Scan for the cell matching the given text and deliver its [x, y] coordinate at center. 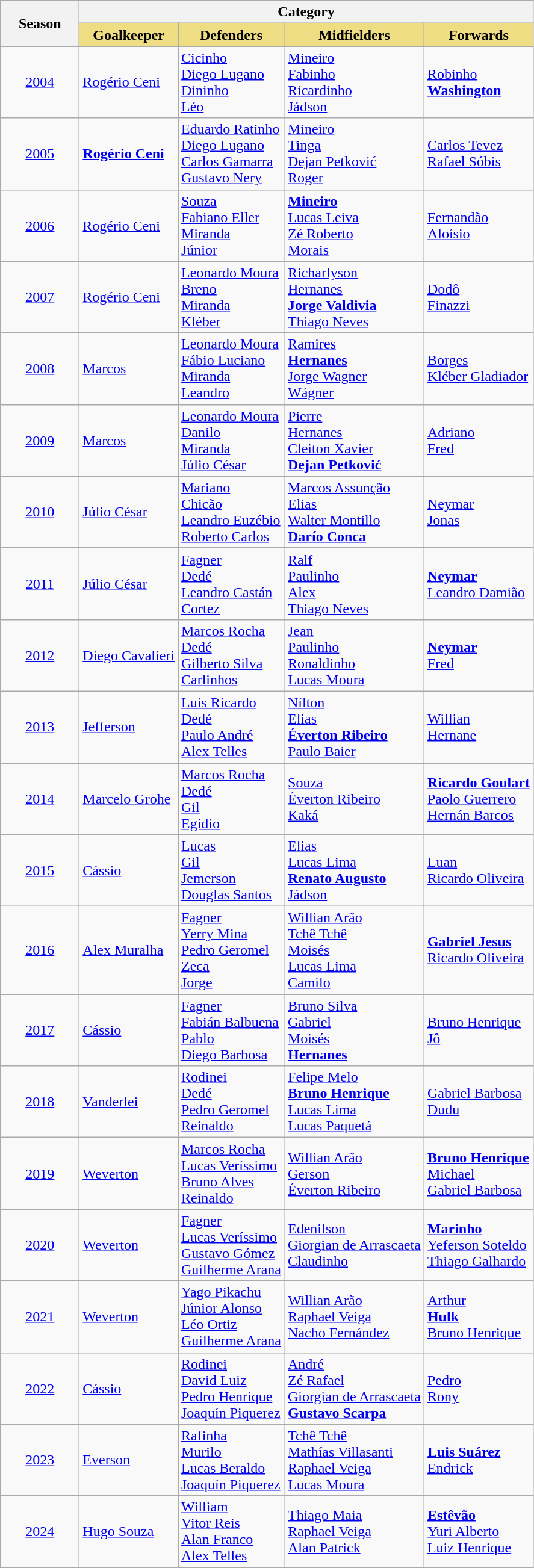
Leonardo Moura Fábio Luciano Miranda Leandro [231, 368]
William Vitor Reis Alan Franco Alex Telles [231, 1531]
2008 [40, 368]
2020 [40, 1245]
Forwards [478, 35]
Adriano Fred [478, 441]
Yago Pikachu Júnior Alonso Léo Ortiz Guilherme Arana [231, 1317]
Vanderlei [129, 1102]
Mineiro Lucas Leiva Zé Roberto Morais [354, 225]
Gabriel Jesus Ricardo Oliveira [478, 950]
Marcos Rocha Dedé Gilberto Silva Carlinhos [231, 655]
Season [40, 23]
Willian Arão Gerson Éverton Ribeiro [354, 1174]
Thiago Maia Raphael Veiga Alan Patrick [354, 1531]
Neymar Jonas [478, 512]
Luis Suárez Endrick [478, 1460]
Neymar Fred [478, 655]
Felipe Melo Bruno Henrique Lucas Lima Lucas Paquetá [354, 1102]
Cicinho Diego Lugano Dininho Léo [231, 82]
Bruno Henrique Jô [478, 1030]
Elias Lucas Lima Renato Augusto Jádson [354, 870]
2015 [40, 870]
Souza Fabiano Eller Miranda Júnior [231, 225]
Hugo Souza [129, 1531]
Richarlyson Hernanes Jorge Valdivia Thiago Neves [354, 297]
2023 [40, 1460]
2004 [40, 82]
2013 [40, 727]
Defenders [231, 35]
Fagner Lucas Veríssimo Gustavo Gómez Guilherme Arana [231, 1245]
Fagner Dedé Leandro Castán Cortez [231, 584]
Eduardo Ratinho Diego Lugano Carlos Gamarra Gustavo Nery [231, 154]
Willian Arão Tchê Tchê Moisés Lucas Lima Camilo [354, 950]
Gabriel Barbosa Dudu [478, 1102]
2012 [40, 655]
Pedro Rony [478, 1388]
Fagner Yerry Mina Pedro Geromel Zeca Jorge [231, 950]
2014 [40, 799]
Mineiro Tinga Dejan Petković Roger [354, 154]
2019 [40, 1174]
Category [306, 12]
Bruno Henrique Michael Gabriel Barbosa [478, 1174]
Marcos Rocha Lucas Veríssimo Bruno Alves Reinaldo [231, 1174]
2018 [40, 1102]
2024 [40, 1531]
Willian Arão Raphael Veiga Nacho Fernández [354, 1317]
Jefferson [129, 727]
Luis Ricardo Dedé Paulo André Alex Telles [231, 727]
Ricardo Goulart Paolo Guerrero Hernán Barcos [478, 799]
Midfielders [354, 35]
2010 [40, 512]
2007 [40, 297]
Leonardo Moura Breno Miranda Kléber [231, 297]
Ralf Paulinho Alex Thiago Neves [354, 584]
Marinho Yeferson Soteldo Thiago Galhardo [478, 1245]
Ramires Hernanes Jorge Wagner Wágner [354, 368]
Marcos Rocha Dedé Gil Egídio [231, 799]
2017 [40, 1030]
Rodinei Dedé Pedro Geromel Reinaldo [231, 1102]
Estêvão Yuri Alberto Luiz Henrique [478, 1531]
Arthur Hulk Bruno Henrique [478, 1317]
Nílton Elias Éverton Ribeiro Paulo Baier [354, 727]
Souza Éverton Ribeiro Kaká [354, 799]
Edenilson Giorgian de Arrascaeta Claudinho [354, 1245]
Mineiro Fabinho Ricardinho Jádson [354, 82]
Robinho Washington [478, 82]
Diego Cavalieri [129, 655]
André Zé Rafael Giorgian de Arrascaeta Gustavo Scarpa [354, 1388]
2016 [40, 950]
2009 [40, 441]
Carlos Tevez Rafael Sóbis [478, 154]
Goalkeeper [129, 35]
Bruno Silva Gabriel Moisés Hernanes [354, 1030]
Willian Hernane [478, 727]
Dodô Finazzi [478, 297]
2011 [40, 584]
Everson [129, 1460]
2005 [40, 154]
Fernandão Aloísio [478, 225]
Rodinei David Luiz Pedro Henrique Joaquín Piquerez [231, 1388]
Mariano Chicão Leandro Euzébio Roberto Carlos [231, 512]
Tchê Tchê Mathías Villasanti Raphael Veiga Lucas Moura [354, 1460]
Leonardo Moura Danilo Miranda Júlio César [231, 441]
Borges Kléber Gladiador [478, 368]
Luan Ricardo Oliveira [478, 870]
2006 [40, 225]
Pierre Hernanes Cleiton Xavier Dejan Petković [354, 441]
Marcos Assunção Elias Walter Montillo Darío Conca [354, 512]
Alex Muralha [129, 950]
2021 [40, 1317]
2022 [40, 1388]
Lucas Gil Jemerson Douglas Santos [231, 870]
Jean Paulinho Ronaldinho Lucas Moura [354, 655]
Marcelo Grohe [129, 799]
Rafinha Murilo Lucas Beraldo Joaquín Piquerez [231, 1460]
Fagner Fabián Balbuena Pablo Diego Barbosa [231, 1030]
Neymar Leandro Damião [478, 584]
